Locate the cell with the specified text and output its [x, y] center coordinate. 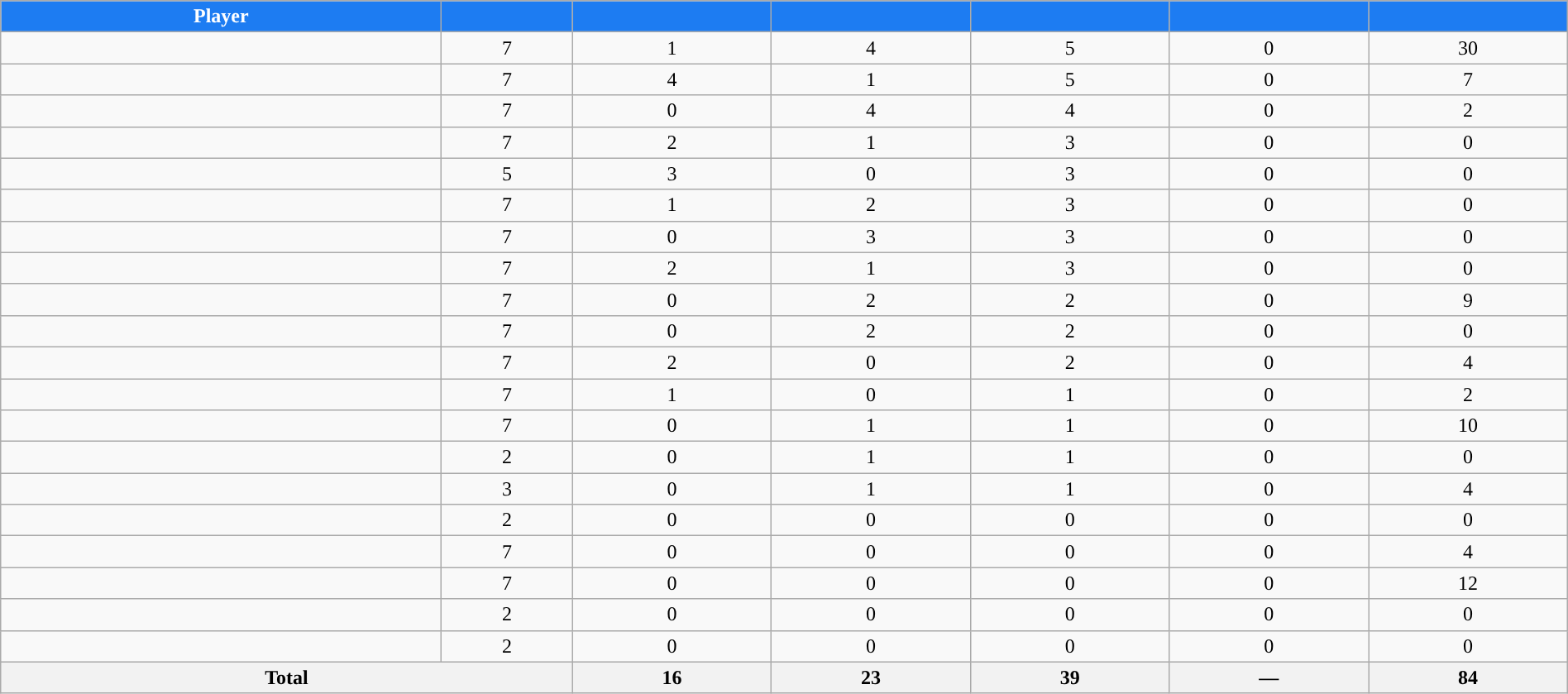
— [1269, 677]
16 [672, 677]
84 [1469, 677]
Total [286, 677]
9 [1469, 299]
39 [1070, 677]
30 [1469, 48]
23 [872, 677]
Player [222, 17]
10 [1469, 426]
12 [1469, 583]
